Scan for the cell matching the given text and deliver its [X, Y] coordinate at center. 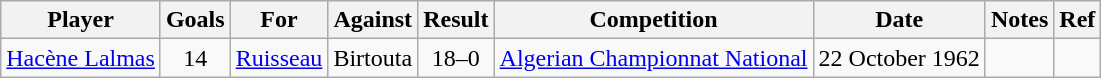
Goals [195, 20]
Result [456, 20]
Birtouta [373, 58]
Hacène Lalmas [81, 58]
Date [899, 20]
22 October 1962 [899, 58]
14 [195, 58]
Player [81, 20]
Against [373, 20]
Notes [1019, 20]
Algerian Championnat National [654, 58]
For [279, 20]
Ruisseau [279, 58]
18–0 [456, 58]
Ref [1078, 20]
Competition [654, 20]
